Find where the given text appears and provide that cell's center as (x, y) coordinate. 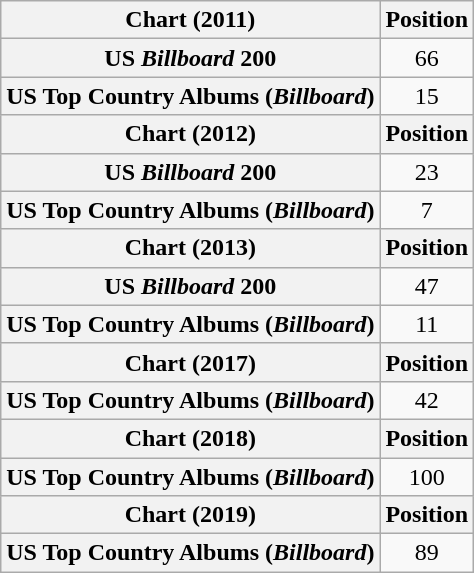
7 (427, 210)
Chart (2012) (190, 134)
15 (427, 96)
66 (427, 58)
23 (427, 172)
11 (427, 324)
42 (427, 400)
Chart (2013) (190, 248)
100 (427, 477)
Chart (2018) (190, 438)
Chart (2019) (190, 515)
89 (427, 553)
Chart (2011) (190, 20)
Chart (2017) (190, 362)
47 (427, 286)
